Find where the given text appears and provide that cell's center as (x, y) coordinate. 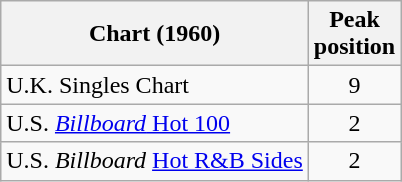
Peakposition (354, 34)
U.K. Singles Chart (155, 85)
U.S. Billboard Hot R&B Sides (155, 161)
Chart (1960) (155, 34)
U.S. Billboard Hot 100 (155, 123)
9 (354, 85)
